Extract the (x, y) coordinate from the center of the cell holding the provided text.  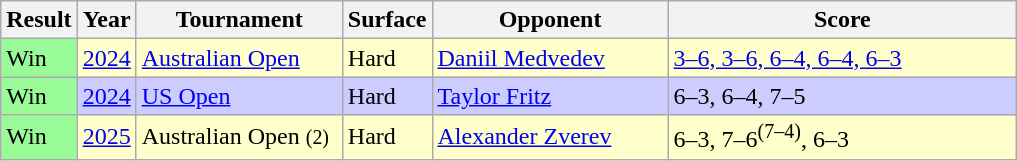
Daniil Medvedev (550, 58)
Australian Open (239, 58)
Score (842, 20)
Surface (387, 20)
Result (39, 20)
Year (106, 20)
US Open (239, 96)
Alexander Zverev (550, 138)
2025 (106, 138)
Opponent (550, 20)
3–6, 3–6, 6–4, 6–4, 6–3 (842, 58)
6–3, 7–6(7–4), 6–3 (842, 138)
Taylor Fritz (550, 96)
6–3, 6–4, 7–5 (842, 96)
Tournament (239, 20)
Australian Open (2) (239, 138)
